From the cell containing the given text, extract its center point as [X, Y] coordinate. 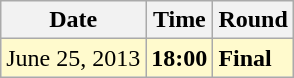
18:00 [180, 58]
June 25, 2013 [74, 58]
Round [253, 20]
Final [253, 58]
Time [180, 20]
Date [74, 20]
